Output the (x, y) coordinate of the center of the cell containing the given text.  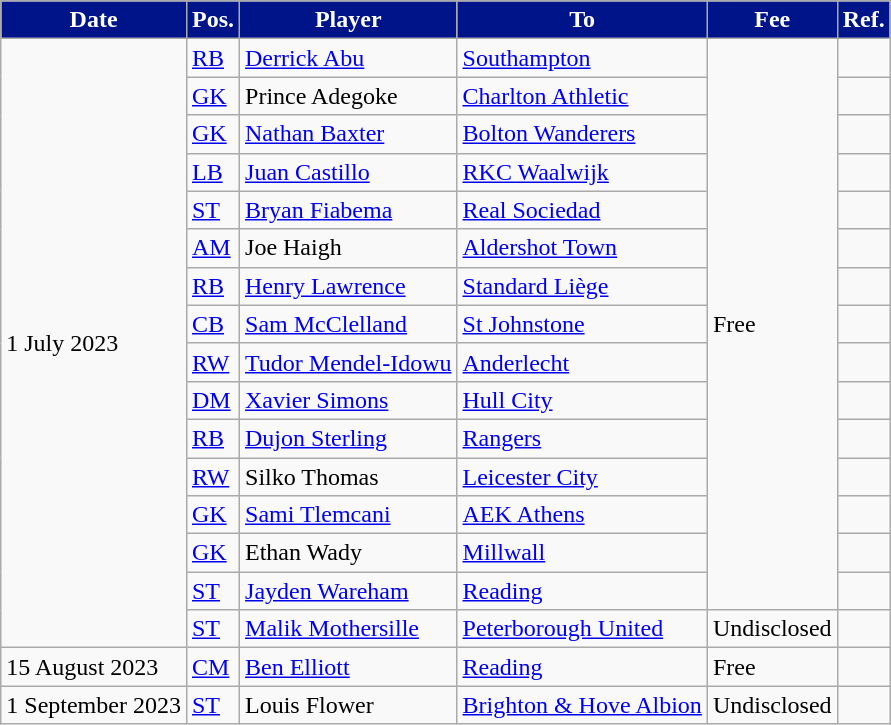
RKC Waalwijk (582, 172)
Ref. (864, 20)
Rangers (582, 438)
Leicester City (582, 477)
1 September 2023 (94, 705)
Derrick Abu (349, 58)
Silko Thomas (349, 477)
Southampton (582, 58)
AM (212, 248)
Anderlecht (582, 362)
Charlton Athletic (582, 96)
1 July 2023 (94, 344)
Peterborough United (582, 629)
Sam McClelland (349, 324)
Real Sociedad (582, 210)
LB (212, 172)
Player (349, 20)
Sami Tlemcani (349, 515)
Xavier Simons (349, 400)
Tudor Mendel-Idowu (349, 362)
Standard Liège (582, 286)
To (582, 20)
Pos. (212, 20)
Henry Lawrence (349, 286)
Brighton & Hove Albion (582, 705)
Aldershot Town (582, 248)
15 August 2023 (94, 667)
DM (212, 400)
CM (212, 667)
Fee (772, 20)
CB (212, 324)
Millwall (582, 553)
Date (94, 20)
Ben Elliott (349, 667)
AEK Athens (582, 515)
Malik Mothersille (349, 629)
Juan Castillo (349, 172)
Jayden Wareham (349, 591)
Prince Adegoke (349, 96)
Hull City (582, 400)
Bolton Wanderers (582, 134)
Nathan Baxter (349, 134)
Louis Flower (349, 705)
St Johnstone (582, 324)
Bryan Fiabema (349, 210)
Ethan Wady (349, 553)
Dujon Sterling (349, 438)
Joe Haigh (349, 248)
